For the text-containing cell, return its midpoint in (X, Y) coordinate format. 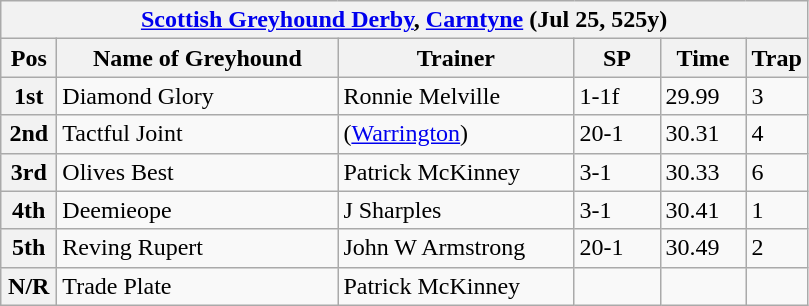
J Sharples (456, 210)
2nd (29, 134)
30.33 (703, 172)
Trainer (456, 58)
30.31 (703, 134)
29.99 (703, 96)
Trap (776, 58)
2 (776, 248)
SP (617, 58)
Ronnie Melville (456, 96)
Diamond Glory (198, 96)
1-1f (617, 96)
Reving Rupert (198, 248)
Trade Plate (198, 286)
3 (776, 96)
3rd (29, 172)
Time (703, 58)
Deemieope (198, 210)
N/R (29, 286)
4 (776, 134)
1st (29, 96)
Scottish Greyhound Derby, Carntyne (Jul 25, 525y) (404, 20)
30.41 (703, 210)
Name of Greyhound (198, 58)
1 (776, 210)
Olives Best (198, 172)
Pos (29, 58)
4th (29, 210)
5th (29, 248)
(Warrington) (456, 134)
John W Armstrong (456, 248)
6 (776, 172)
30.49 (703, 248)
Tactful Joint (198, 134)
